Capture the cell that displays the provided text and extract its (X, Y) central coordinate. 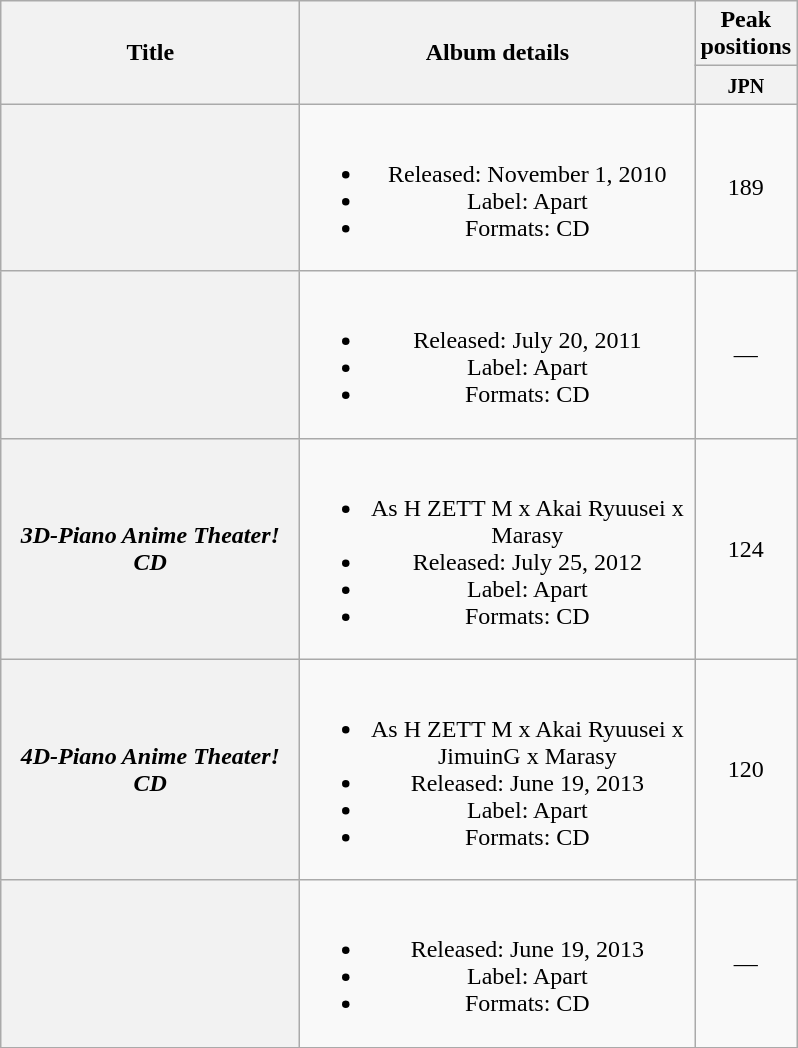
Released: July 20, 2011Label: ApartFormats: CD (498, 354)
4D-Piano Anime Theater! CD (150, 770)
3D-Piano Anime Theater! CD (150, 548)
120 (746, 770)
JPN (746, 85)
Album details (498, 52)
124 (746, 548)
As H ZETT M x Akai Ryuusei x MarasyReleased: July 25, 2012Label: ApartFormats: CD (498, 548)
189 (746, 188)
Released: November 1, 2010Label: ApartFormats: CD (498, 188)
Released: June 19, 2013Label: ApartFormats: CD (498, 964)
Peak positions (746, 34)
As H ZETT M x Akai Ryuusei x JimuinG x MarasyReleased: June 19, 2013Label: ApartFormats: CD (498, 770)
Title (150, 52)
